Search for the cell housing the specified text and yield its (x, y) center coordinate. 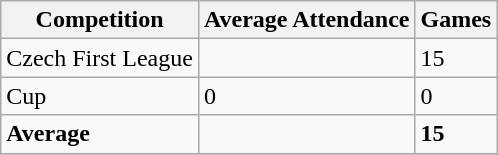
Games (456, 20)
Cup (100, 96)
Czech First League (100, 58)
Competition (100, 20)
Average Attendance (306, 20)
Average (100, 134)
